For the text-containing cell, return its midpoint in [x, y] coordinate format. 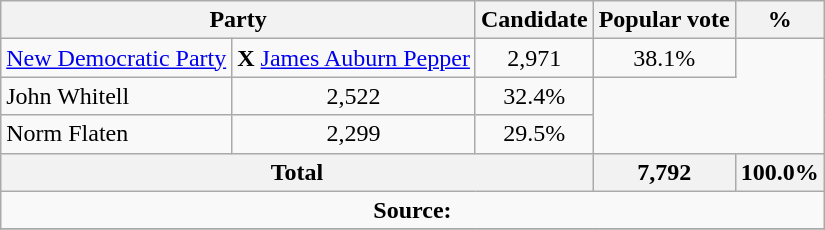
Party [238, 20]
29.5% [534, 134]
John Whitell [116, 96]
% [780, 20]
Total [297, 172]
Candidate [534, 20]
Norm Flaten [116, 134]
100.0% [780, 172]
Popular vote [664, 20]
2,522 [354, 96]
2,299 [354, 134]
7,792 [664, 172]
32.4% [534, 96]
Source: [412, 210]
New Democratic Party [116, 58]
2,971 [534, 58]
38.1% [664, 58]
X James Auburn Pepper [354, 58]
